Locate the cell with the specified text and output its (X, Y) center coordinate. 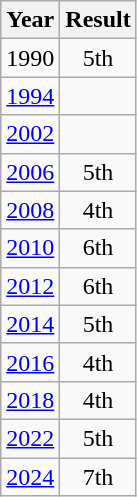
1994 (30, 96)
2010 (30, 248)
2016 (30, 362)
7th (98, 477)
2012 (30, 286)
Year (30, 20)
1990 (30, 58)
2014 (30, 324)
Result (98, 20)
2024 (30, 477)
2006 (30, 172)
2022 (30, 438)
2018 (30, 400)
2002 (30, 134)
2008 (30, 210)
